Determine the [X, Y] coordinate at the center of the cell enclosing the given text.  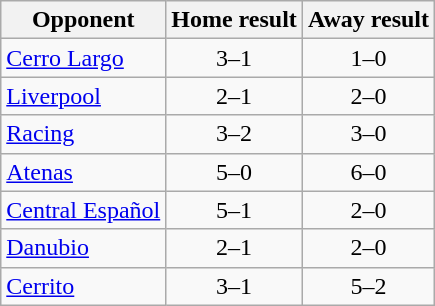
Racing [84, 134]
Liverpool [84, 96]
1–0 [368, 58]
3–0 [368, 134]
5–1 [234, 210]
3–2 [234, 134]
Atenas [84, 172]
Home result [234, 20]
Cerro Largo [84, 58]
Opponent [84, 20]
Central Español [84, 210]
5–2 [368, 286]
Danubio [84, 248]
Cerrito [84, 286]
5–0 [234, 172]
Away result [368, 20]
6–0 [368, 172]
